Determine the (X, Y) coordinate at the center of the cell enclosing the given text.  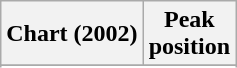
Chart (2002) (72, 34)
Peakposition (189, 34)
